Determine the [X, Y] coordinate at the center of the cell enclosing the given text.  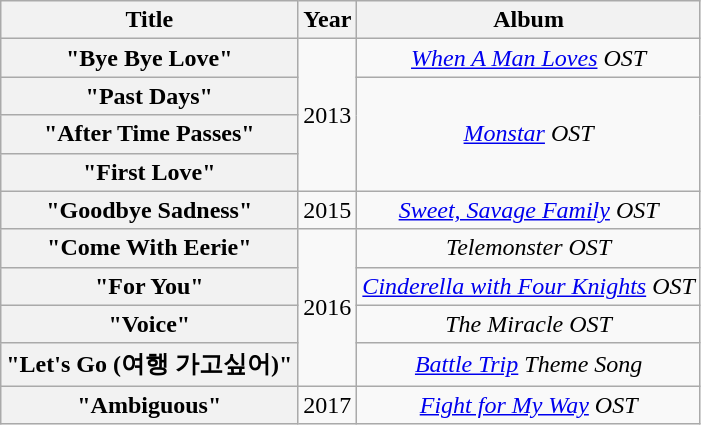
"Goodbye Sadness" [150, 210]
Cinderella with Four Knights OST [529, 286]
When A Man Loves OST [529, 58]
"Bye Bye Love" [150, 58]
2016 [328, 308]
Monstar OST [529, 134]
Title [150, 20]
2017 [328, 405]
Sweet, Savage Family OST [529, 210]
"Let's Go (여행 가고싶어)" [150, 364]
"For You" [150, 286]
The Miracle OST [529, 324]
"Come With Eerie" [150, 248]
Album [529, 20]
Fight for My Way OST [529, 405]
"Past Days" [150, 96]
2013 [328, 115]
Year [328, 20]
"First Love" [150, 172]
Telemonster OST [529, 248]
"After Time Passes" [150, 134]
2015 [328, 210]
Battle Trip Theme Song [529, 364]
"Voice" [150, 324]
"Ambiguous" [150, 405]
